Return the [x, y] coordinate for the center point of the cell that contains the specified text.  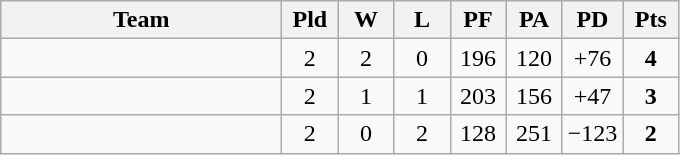
+47 [592, 96]
Pld [310, 20]
L [422, 20]
PF [478, 20]
4 [651, 58]
203 [478, 96]
120 [534, 58]
128 [478, 134]
196 [478, 58]
W [366, 20]
−123 [592, 134]
+76 [592, 58]
156 [534, 96]
Team [142, 20]
PA [534, 20]
PD [592, 20]
251 [534, 134]
Pts [651, 20]
3 [651, 96]
